Capture the cell that displays the provided text and extract its (X, Y) central coordinate. 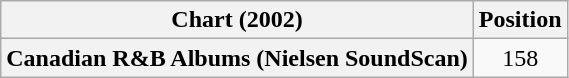
Chart (2002) (238, 20)
158 (520, 58)
Position (520, 20)
Canadian R&B Albums (Nielsen SoundScan) (238, 58)
